Detect which cell encompasses the target text, then output its (x, y) center coordinate. 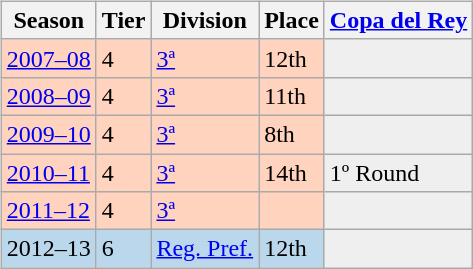
2012–13 (48, 249)
Place (292, 20)
Copa del Rey (398, 20)
Season (48, 20)
2008–09 (48, 96)
1º Round (398, 173)
2011–12 (48, 211)
2009–10 (48, 134)
Tier (124, 20)
2010–11 (48, 173)
Reg. Pref. (205, 249)
14th (292, 173)
Division (205, 20)
11th (292, 96)
8th (292, 134)
6 (124, 249)
2007–08 (48, 58)
